Determine the [X, Y] coordinate at the center of the cell enclosing the given text.  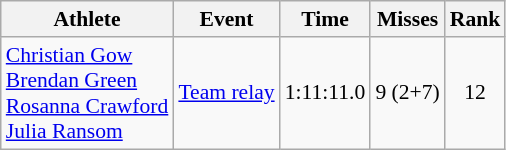
Misses [407, 19]
Team relay [226, 93]
Rank [476, 19]
1:11:11.0 [326, 93]
Christian GowBrendan GreenRosanna CrawfordJulia Ransom [88, 93]
12 [476, 93]
Athlete [88, 19]
Time [326, 19]
Event [226, 19]
9 (2+7) [407, 93]
